Pinpoint the cell where the given text exists, returning its (X, Y) midpoint coordinate. 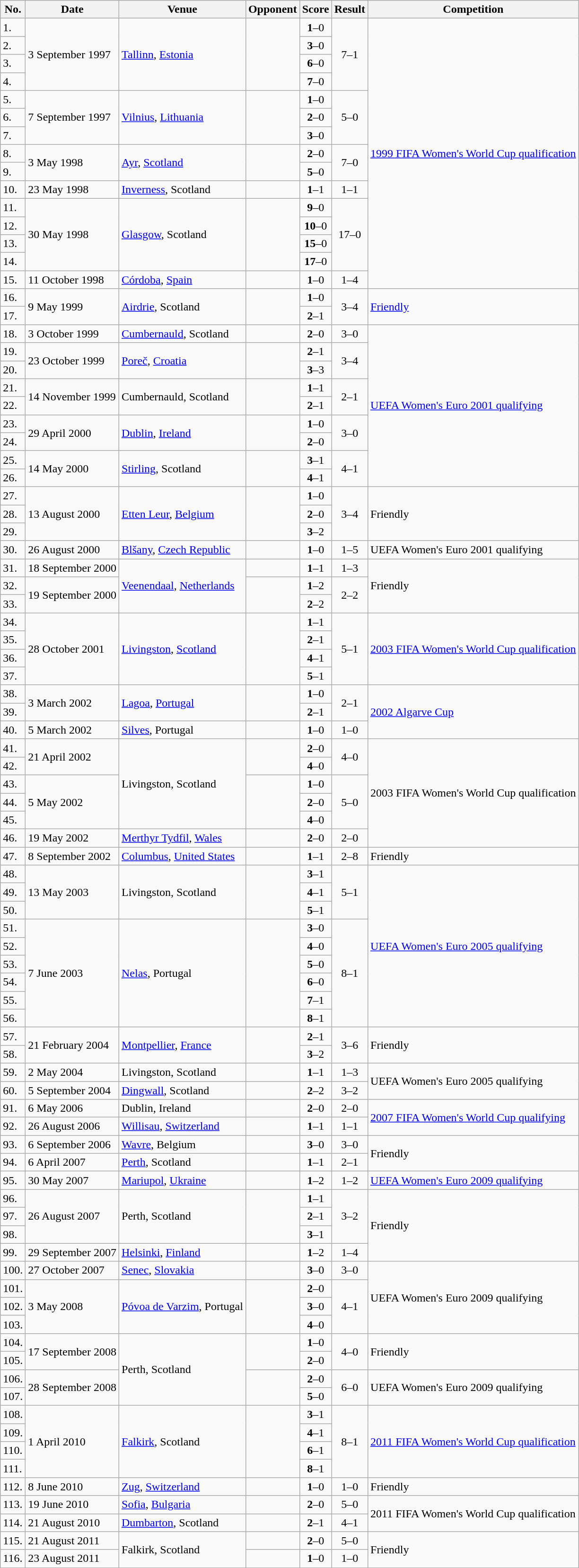
17 September 2008 (72, 1351)
9–0 (316, 207)
24. (13, 442)
92. (13, 1126)
14. (13, 262)
56. (13, 1018)
29 September 2007 (72, 1252)
42. (13, 766)
41. (13, 748)
21 February 2004 (72, 1045)
104. (13, 1342)
26 August 2006 (72, 1126)
28. (13, 514)
23 August 2011 (72, 1559)
Montpellier, France (183, 1045)
57. (13, 1036)
28 October 2001 (72, 649)
Helsinki, Finland (183, 1252)
14 November 1999 (72, 397)
Willisau, Switzerland (183, 1126)
100. (13, 1270)
3–6 (350, 1045)
96. (13, 1198)
91. (13, 1108)
52. (13, 946)
5 May 2002 (72, 802)
110. (13, 1451)
Venue (183, 9)
7 June 2003 (72, 973)
3. (13, 63)
93. (13, 1144)
21 August 2011 (72, 1541)
50. (13, 910)
9 May 1999 (72, 307)
37. (13, 676)
2002 Algarve Cup (474, 712)
Dumbarton, Scotland (183, 1523)
4. (13, 81)
26 August 2007 (72, 1216)
101. (13, 1288)
17. (13, 316)
Stirling, Scotland (183, 469)
113. (13, 1505)
21. (13, 388)
18 September 2000 (72, 568)
109. (13, 1433)
Zug, Switzerland (183, 1487)
15–0 (316, 244)
48. (13, 874)
115. (13, 1541)
Etten Leur, Belgium (183, 514)
15. (13, 280)
Glasgow, Scotland (183, 234)
26 August 2000 (72, 550)
29 April 2000 (72, 433)
9. (13, 171)
Competition (474, 9)
6 May 2006 (72, 1108)
6 September 2006 (72, 1144)
21 April 2002 (72, 757)
54. (13, 982)
Inverness, Scotland (183, 189)
105. (13, 1360)
39. (13, 712)
18. (13, 334)
Tallinn, Estonia (183, 54)
36. (13, 658)
31. (13, 568)
30. (13, 550)
51. (13, 928)
5 September 2004 (72, 1090)
3 October 1999 (72, 334)
59. (13, 1072)
Wavre, Belgium (183, 1144)
Merthyr Tydfil, Wales (183, 838)
23 October 1999 (72, 361)
11 October 1998 (72, 280)
Póvoa de Varzim, Portugal (183, 1306)
30 May 2007 (72, 1180)
7. (13, 135)
34. (13, 622)
Ayr, Scotland (183, 162)
106. (13, 1379)
Córdoba, Spain (183, 280)
94. (13, 1162)
Columbus, United States (183, 856)
43. (13, 784)
5. (13, 99)
2 May 2004 (72, 1072)
19. (13, 352)
99. (13, 1252)
Blšany, Czech Republic (183, 550)
13. (13, 244)
10. (13, 189)
46. (13, 838)
60. (13, 1090)
7 September 1997 (72, 117)
55. (13, 1000)
2. (13, 45)
2–8 (350, 856)
40. (13, 730)
22. (13, 406)
19 September 2000 (72, 595)
102. (13, 1306)
12. (13, 226)
1. (13, 27)
53. (13, 964)
16. (13, 298)
2007 FIFA Women's World Cup qualifying (474, 1117)
1 April 2010 (72, 1442)
Mariupol, Ukraine (183, 1180)
27. (13, 496)
10–0 (316, 226)
19 June 2010 (72, 1505)
Veenendaal, Netherlands (183, 586)
3 May 2008 (72, 1306)
13 May 2003 (72, 892)
97. (13, 1216)
19 May 2002 (72, 838)
Silves, Portugal (183, 730)
Dingwall, Scotland (183, 1090)
Opponent (272, 9)
26. (13, 478)
30 May 1998 (72, 234)
25. (13, 460)
21 August 2010 (72, 1523)
Lagoa, Portugal (183, 703)
114. (13, 1523)
Nelas, Portugal (183, 973)
11. (13, 207)
Result (350, 9)
29. (13, 532)
107. (13, 1397)
Sofia, Bulgaria (183, 1505)
8. (13, 153)
Poreč, Croatia (183, 361)
Date (72, 9)
3 September 1997 (72, 54)
108. (13, 1415)
3–3 (316, 370)
47. (13, 856)
5 March 2002 (72, 730)
103. (13, 1324)
Vilnius, Lithuania (183, 117)
1–5 (350, 550)
45. (13, 820)
32. (13, 586)
Airdrie, Scotland (183, 307)
14 May 2000 (72, 469)
Senec, Slovakia (183, 1270)
38. (13, 694)
58. (13, 1054)
95. (13, 1180)
35. (13, 640)
112. (13, 1487)
6–1 (316, 1451)
33. (13, 604)
27 October 2007 (72, 1270)
No. (13, 9)
20. (13, 370)
13 August 2000 (72, 514)
28 September 2008 (72, 1388)
49. (13, 892)
23 May 1998 (72, 189)
3 May 1998 (72, 162)
Score (316, 9)
6 April 2007 (72, 1162)
98. (13, 1234)
23. (13, 424)
6. (13, 117)
8 September 2002 (72, 856)
1999 FIFA Women's World Cup qualification (474, 153)
44. (13, 802)
111. (13, 1469)
116. (13, 1559)
3 March 2002 (72, 703)
8 June 2010 (72, 1487)
